Provide the [x, y] coordinate of the cell's center where the given text is located.  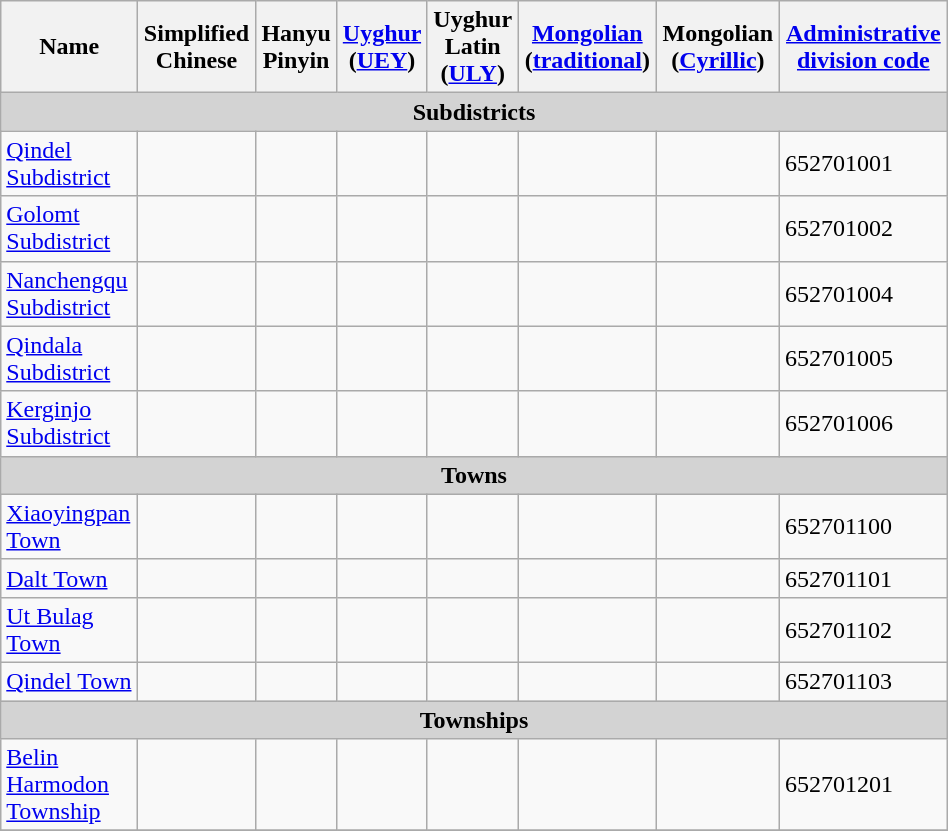
Qindel Town [70, 681]
652701002 [863, 228]
652701001 [863, 164]
Kerginjo Subdistrict [70, 424]
652701101 [863, 578]
Townships [474, 719]
Ut Bulag Town [70, 630]
652701100 [863, 526]
652701201 [863, 785]
Administrative division code [863, 47]
Dalt Town [70, 578]
Hanyu Pinyin [296, 47]
Subdistricts [474, 112]
Nanchengqu Subdistrict [70, 294]
652701004 [863, 294]
Simplified Chinese [197, 47]
Qindel Subdistrict [70, 164]
Xiaoyingpan Town [70, 526]
Name [70, 47]
Mongolian (Cyrillic) [718, 47]
652701006 [863, 424]
Uyghur Latin (ULY) [472, 47]
652701103 [863, 681]
Golomt Subdistrict [70, 228]
Towns [474, 475]
Qindala Subdistrict [70, 358]
Belin Harmodon Township [70, 785]
Uyghur (UEY) [382, 47]
Mongolian (traditional) [587, 47]
652701005 [863, 358]
652701102 [863, 630]
